Find where the given text appears and provide that cell's center as [x, y] coordinate. 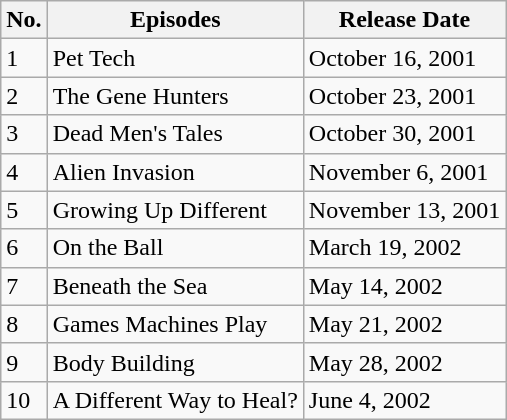
1 [24, 58]
No. [24, 20]
4 [24, 172]
Games Machines Play [175, 324]
November 13, 2001 [404, 210]
May 14, 2002 [404, 286]
5 [24, 210]
May 21, 2002 [404, 324]
Dead Men's Tales [175, 134]
2 [24, 96]
November 6, 2001 [404, 172]
Body Building [175, 362]
Release Date [404, 20]
October 23, 2001 [404, 96]
October 16, 2001 [404, 58]
May 28, 2002 [404, 362]
Beneath the Sea [175, 286]
6 [24, 248]
Pet Tech [175, 58]
June 4, 2002 [404, 400]
Episodes [175, 20]
The Gene Hunters [175, 96]
October 30, 2001 [404, 134]
On the Ball [175, 248]
Growing Up Different [175, 210]
8 [24, 324]
9 [24, 362]
March 19, 2002 [404, 248]
3 [24, 134]
A Different Way to Heal? [175, 400]
10 [24, 400]
Alien Invasion [175, 172]
7 [24, 286]
